Determine the [x, y] coordinate at the center of the cell enclosing the given text.  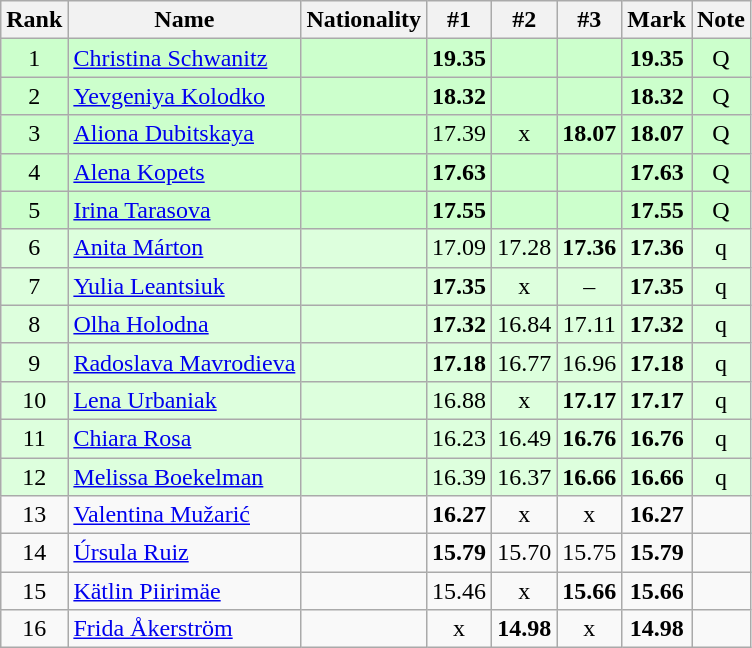
Melissa Boekelman [184, 477]
Radoslava Mavrodieva [184, 362]
Rank [34, 20]
Irina Tarasova [184, 210]
16.84 [524, 324]
Name [184, 20]
Mark [657, 20]
Anita Márton [184, 248]
16.88 [460, 400]
13 [34, 515]
7 [34, 286]
#3 [590, 20]
15.75 [590, 553]
Chiara Rosa [184, 438]
Yevgeniya Kolodko [184, 96]
6 [34, 248]
Aliona Dubitskaya [184, 134]
1 [34, 58]
– [590, 286]
Christina Schwanitz [184, 58]
15.46 [460, 591]
16.77 [524, 362]
17.39 [460, 134]
Frida Åkerström [184, 629]
Kätlin Piirimäe [184, 591]
15.70 [524, 553]
5 [34, 210]
Yulia Leantsiuk [184, 286]
#2 [524, 20]
#1 [460, 20]
4 [34, 172]
16.37 [524, 477]
16.49 [524, 438]
11 [34, 438]
16.96 [590, 362]
17.28 [524, 248]
17.11 [590, 324]
Nationality [364, 20]
Valentina Mužarić [184, 515]
Úrsula Ruiz [184, 553]
12 [34, 477]
Lena Urbaniak [184, 400]
14 [34, 553]
10 [34, 400]
15 [34, 591]
16.23 [460, 438]
9 [34, 362]
Note [722, 20]
3 [34, 134]
2 [34, 96]
16.39 [460, 477]
Olha Holodna [184, 324]
8 [34, 324]
16 [34, 629]
17.09 [460, 248]
Alena Kopets [184, 172]
